Determine the [x, y] coordinate at the center of the cell enclosing the given text.  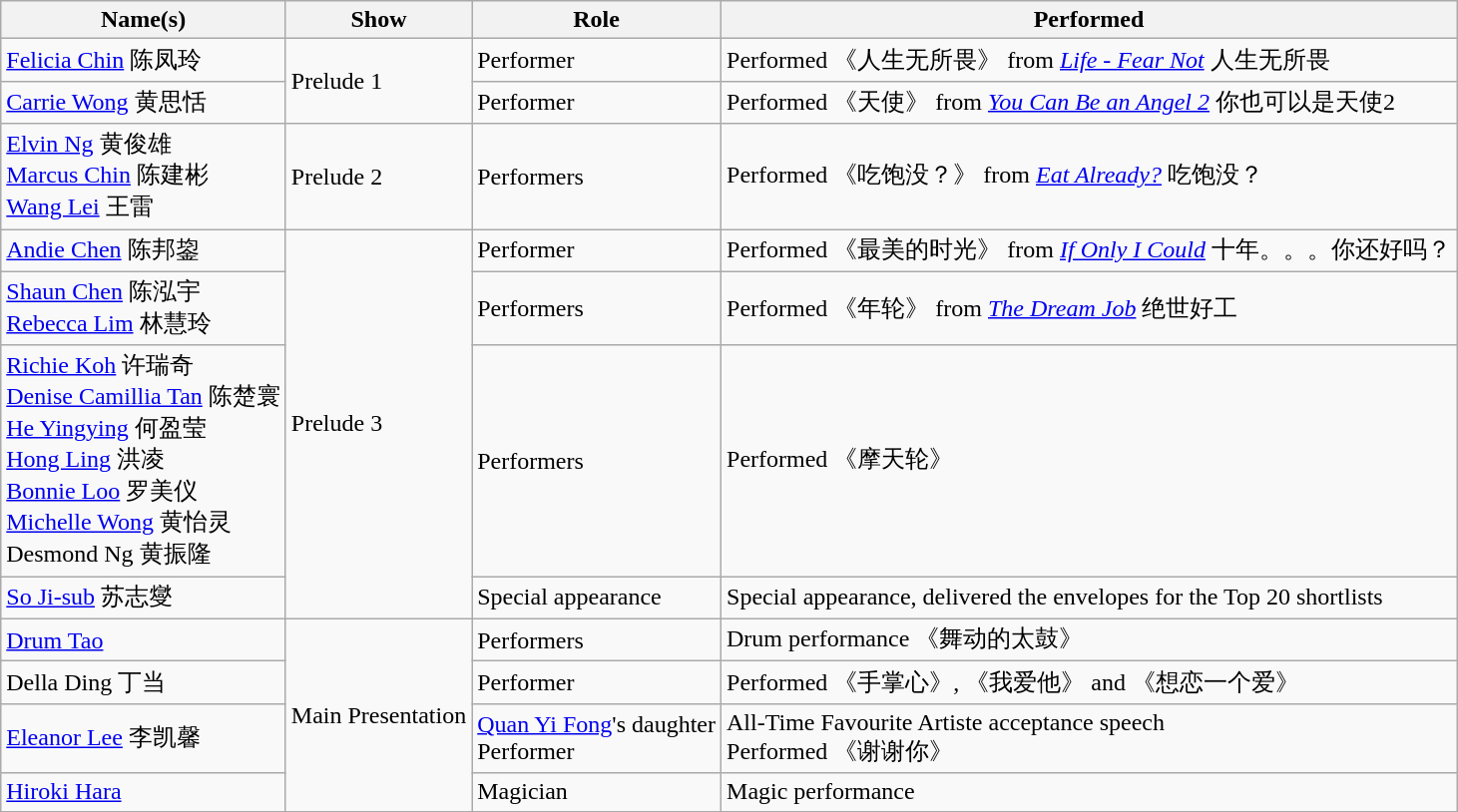
Special appearance, delivered the envelopes for the Top 20 shortlists [1090, 599]
Hiroki Hara [144, 792]
Performed 《人生无所畏》 from Life - Fear Not 人生无所畏 [1090, 60]
Special appearance [597, 599]
Prelude 3 [378, 425]
Performed 《天使》 from You Can Be an Angel 2 你也可以是天使2 [1090, 102]
Name(s) [144, 20]
Magician [597, 792]
Performed 《吃饱没？》 from Eat Already? 吃饱没？ [1090, 177]
Drum performance 《舞动的太鼓》 [1090, 640]
Carrie Wong 黄思恬 [144, 102]
Richie Koh 许瑞奇 Denise Camillia Tan 陈楚寰 He Yingying 何盈莹 Hong Ling 洪凌 Bonnie Loo 罗美仪 Michelle Wong 黄怡灵 Desmond Ng 黄振隆 [144, 461]
Drum Tao [144, 640]
Performed 《摩天轮》 [1090, 461]
All-Time Favourite Artiste acceptance speech Performed 《谢谢你》 [1090, 738]
Performed [1090, 20]
Quan Yi Fong's daughter Performer [597, 738]
Magic performance [1090, 792]
Main Presentation [378, 714]
Della Ding 丁当 [144, 682]
Performed 《手掌心》, 《我爱他》 and 《想恋一个爱》 [1090, 682]
Role [597, 20]
Performed 《年轮》 from The Dream Job 绝世好工 [1090, 308]
Prelude 1 [378, 82]
Andie Chen 陈邦鋆 [144, 251]
Performed 《最美的时光》 from If Only I Could 十年。。。你还好吗？ [1090, 251]
Elvin Ng 黄俊雄 Marcus Chin 陈建彬 Wang Lei 王雷 [144, 177]
Eleanor Lee 李凯馨 [144, 738]
Prelude 2 [378, 177]
Felicia Chin 陈凤玲 [144, 60]
So Ji-sub 苏志燮 [144, 599]
Shaun Chen 陈泓宇 Rebecca Lim 林慧玲 [144, 308]
Show [378, 20]
